Pinpoint the cell where the given text exists, returning its (X, Y) midpoint coordinate. 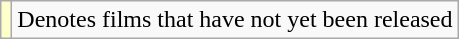
Denotes films that have not yet been released (235, 20)
